Find where the given text appears and provide that cell's center as [x, y] coordinate. 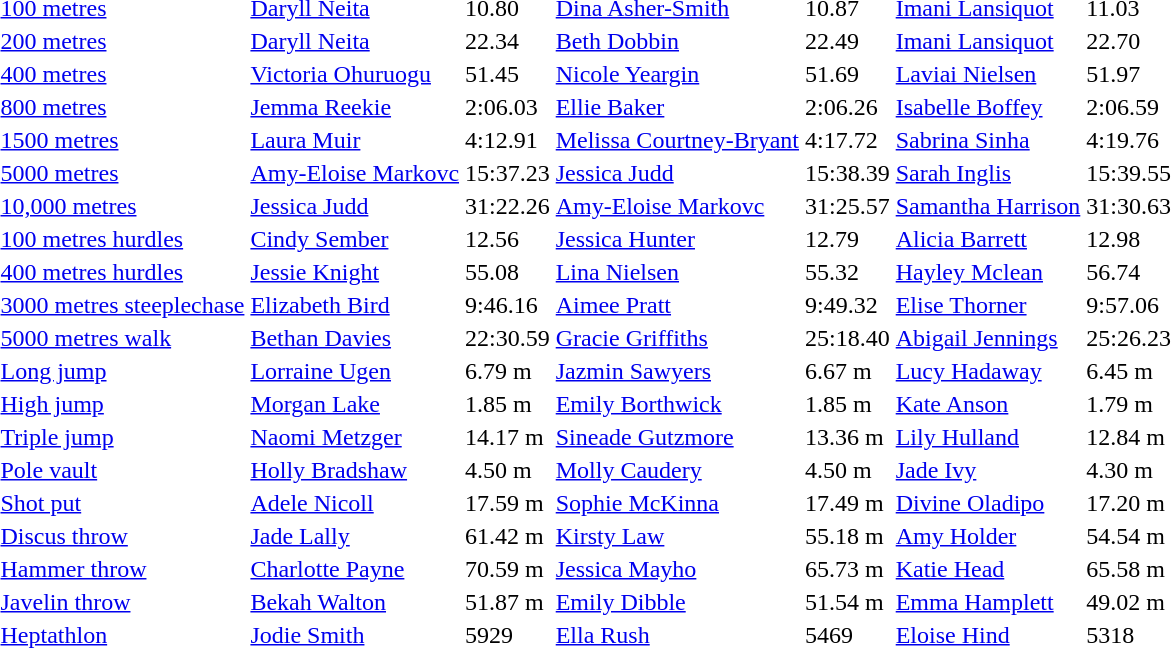
55.32 [848, 272]
51.69 [848, 74]
22.34 [508, 41]
15:37.23 [508, 173]
31:22.26 [508, 206]
2:06.26 [848, 107]
Jessica Hunter [677, 239]
4:17.72 [848, 140]
Kate Anson [988, 404]
Adele Nicoll [355, 503]
51.87 m [508, 602]
51.54 m [848, 602]
Jessica Mayho [677, 569]
Katie Head [988, 569]
Jade Ivy [988, 470]
Jessie Knight [355, 272]
Alicia Barrett [988, 239]
51.45 [508, 74]
Laviai Nielsen [988, 74]
13.36 m [848, 437]
9:49.32 [848, 305]
17.49 m [848, 503]
Imani Lansiquot [988, 41]
22.49 [848, 41]
Jemma Reekie [355, 107]
Kirsty Law [677, 536]
Bethan Davies [355, 338]
2:06.03 [508, 107]
Hayley Mclean [988, 272]
Cindy Sember [355, 239]
Emily Dibble [677, 602]
Naomi Metzger [355, 437]
Nicole Yeargin [677, 74]
Samantha Harrison [988, 206]
Abigail Jennings [988, 338]
61.42 m [508, 536]
Bekah Walton [355, 602]
25:18.40 [848, 338]
65.73 m [848, 569]
22:30.59 [508, 338]
Elise Thorner [988, 305]
4:12.91 [508, 140]
Morgan Lake [355, 404]
Lily Hulland [988, 437]
Sophie McKinna [677, 503]
Gracie Griffiths [677, 338]
Jade Lally [355, 536]
Holly Bradshaw [355, 470]
55.18 m [848, 536]
31:25.57 [848, 206]
Emma Hamplett [988, 602]
17.59 m [508, 503]
Aimee Pratt [677, 305]
Beth Dobbin [677, 41]
Lucy Hadaway [988, 371]
9:46.16 [508, 305]
Lorraine Ugen [355, 371]
55.08 [508, 272]
6.79 m [508, 371]
Daryll Neita [355, 41]
70.59 m [508, 569]
Sineade Gutzmore [677, 437]
Laura Muir [355, 140]
Sabrina Sinha [988, 140]
Emily Borthwick [677, 404]
Amy Holder [988, 536]
Divine Oladipo [988, 503]
Charlotte Payne [355, 569]
12.79 [848, 239]
Melissa Courtney-Bryant [677, 140]
Victoria Ohuruogu [355, 74]
Lina Nielsen [677, 272]
Isabelle Boffey [988, 107]
Sarah Inglis [988, 173]
12.56 [508, 239]
14.17 m [508, 437]
Jazmin Sawyers [677, 371]
Ellie Baker [677, 107]
6.67 m [848, 371]
15:38.39 [848, 173]
Molly Caudery [677, 470]
Elizabeth Bird [355, 305]
